Extract the (x, y) coordinate from the center of the cell holding the provided text.  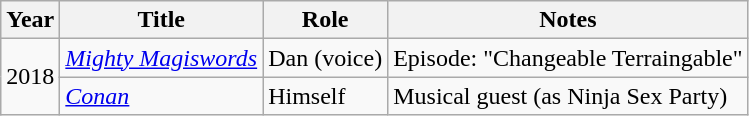
Musical guest (as Ninja Sex Party) (568, 96)
Conan (162, 96)
Mighty Magiswords (162, 58)
Title (162, 20)
Notes (568, 20)
2018 (30, 77)
Year (30, 20)
Himself (326, 96)
Role (326, 20)
Episode: "Changeable Terraingable" (568, 58)
Dan (voice) (326, 58)
